Capture the cell that displays the provided text and extract its (X, Y) central coordinate. 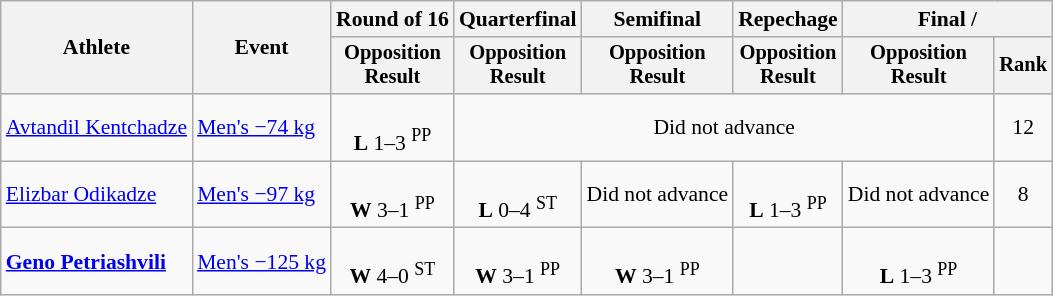
Athlete (96, 48)
Avtandil Kentchadze (96, 128)
Men's −97 kg (262, 194)
Elizbar Odikadze (96, 194)
L 0–4 ST (518, 194)
Repechage (788, 19)
Final / (948, 19)
Quarterfinal (518, 19)
Men's −74 kg (262, 128)
Men's −125 kg (262, 262)
Rank (1023, 66)
8 (1023, 194)
Event (262, 48)
W 4–0 ST (392, 262)
Geno Petriashvili (96, 262)
Semifinal (658, 19)
Round of 16 (392, 19)
12 (1023, 128)
